For the text-containing cell, return its midpoint in (x, y) coordinate format. 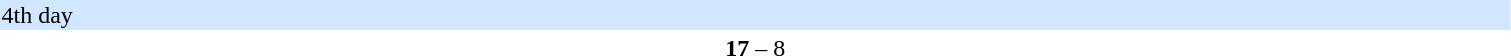
4th day (756, 15)
